Identify which cell holds the provided text, then report its (x, y) central coordinate. 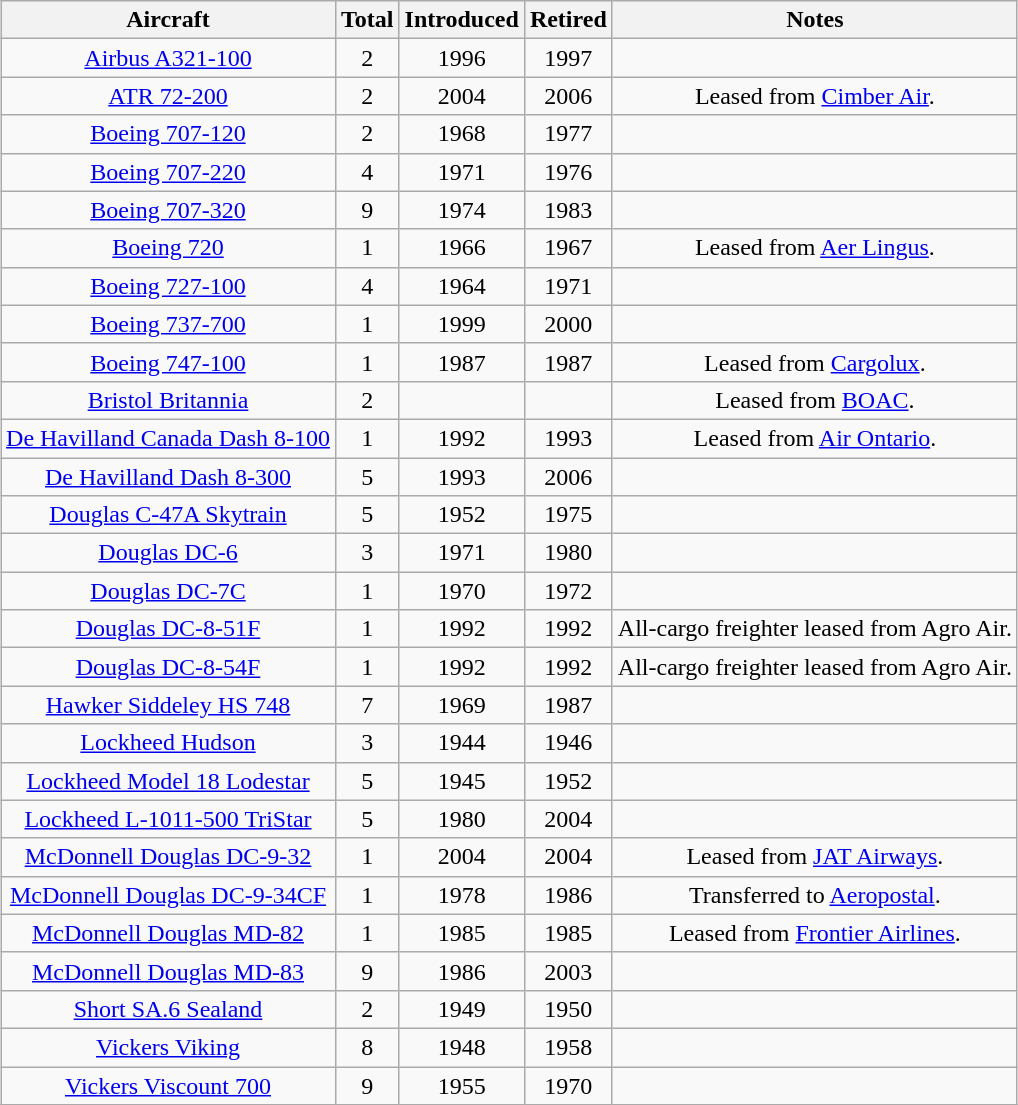
1945 (462, 781)
1968 (462, 134)
1974 (462, 210)
Transferred to Aeropostal. (814, 895)
Retired (568, 20)
Airbus A321-100 (168, 58)
1997 (568, 58)
Leased from Aer Lingus. (814, 248)
McDonnell Douglas DC-9-32 (168, 857)
1976 (568, 172)
McDonnell Douglas DC-9-34CF (168, 895)
1950 (568, 1009)
De Havilland Dash 8-300 (168, 477)
Lockheed Hudson (168, 743)
1996 (462, 58)
2003 (568, 971)
Notes (814, 20)
Douglas DC-8-51F (168, 629)
1964 (462, 286)
Lockheed L-1011-500 TriStar (168, 819)
1975 (568, 515)
Vickers Viking (168, 1047)
Boeing 747-100 (168, 362)
Boeing 707-120 (168, 134)
1946 (568, 743)
Leased from Cimber Air. (814, 96)
McDonnell Douglas MD-82 (168, 933)
Bristol Britannia (168, 400)
Leased from Air Ontario. (814, 438)
Boeing 727-100 (168, 286)
Short SA.6 Sealand (168, 1009)
Boeing 720 (168, 248)
1944 (462, 743)
Boeing 737-700 (168, 324)
Douglas C-47A Skytrain (168, 515)
1955 (462, 1085)
Leased from JAT Airways. (814, 857)
Douglas DC-7C (168, 591)
ATR 72-200 (168, 96)
1999 (462, 324)
2000 (568, 324)
Leased from Frontier Airlines. (814, 933)
1978 (462, 895)
1966 (462, 248)
1983 (568, 210)
Boeing 707-320 (168, 210)
Leased from Cargolux. (814, 362)
1949 (462, 1009)
8 (367, 1047)
De Havilland Canada Dash 8-100 (168, 438)
1948 (462, 1047)
McDonnell Douglas MD-83 (168, 971)
1967 (568, 248)
1969 (462, 705)
7 (367, 705)
1972 (568, 591)
Lockheed Model 18 Lodestar (168, 781)
Total (367, 20)
Introduced (462, 20)
Hawker Siddeley HS 748 (168, 705)
Boeing 707-220 (168, 172)
1977 (568, 134)
Douglas DC-8-54F (168, 667)
Vickers Viscount 700 (168, 1085)
Aircraft (168, 20)
Leased from BOAC. (814, 400)
Douglas DC-6 (168, 553)
1958 (568, 1047)
